Return [x, y] of the center of cell containing provided text 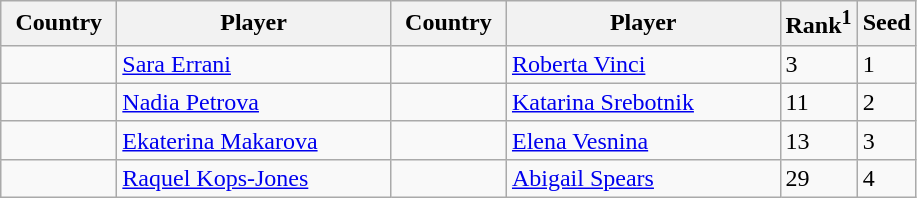
11 [818, 102]
Elena Vesnina [643, 140]
4 [886, 178]
Abigail Spears [643, 178]
13 [818, 140]
29 [818, 178]
Seed [886, 24]
Rank1 [818, 24]
2 [886, 102]
Roberta Vinci [643, 64]
Katarina Srebotnik [643, 102]
1 [886, 64]
Nadia Petrova [254, 102]
Ekaterina Makarova [254, 140]
Raquel Kops-Jones [254, 178]
Sara Errani [254, 64]
